Return [x, y] of the center of cell containing provided text 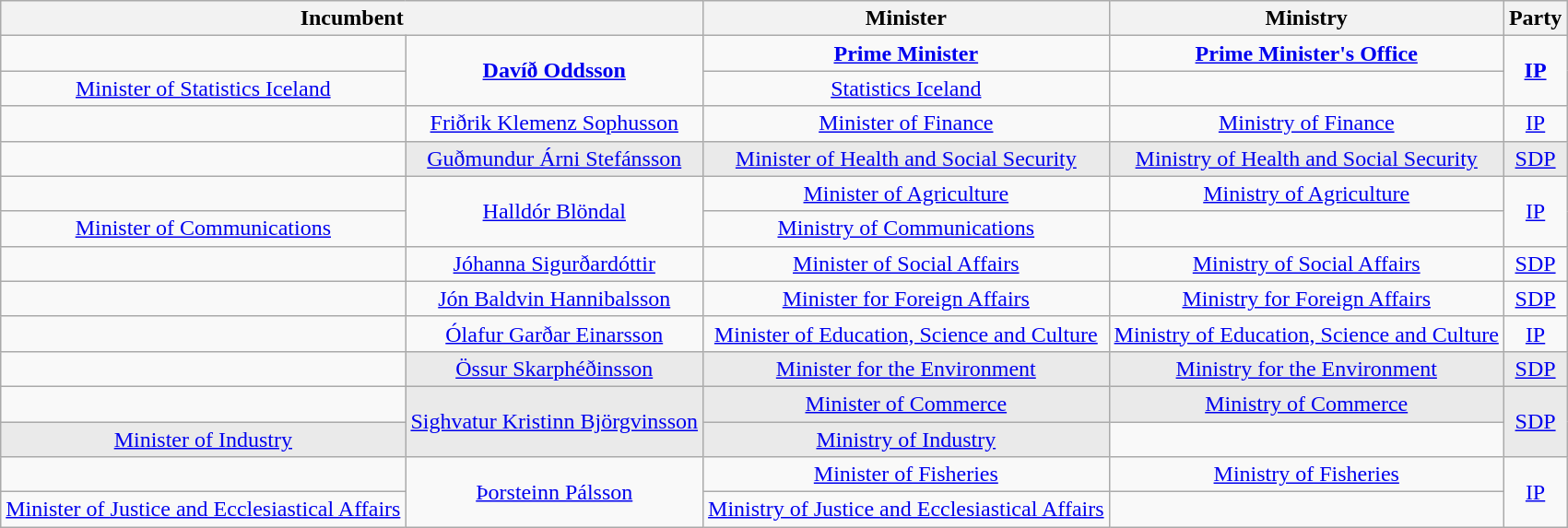
Ministry for the Environment [1306, 369]
Incumbent [352, 18]
Ministry for Foreign Affairs [1306, 299]
Össur Skarphéðinsson [555, 369]
Ministry of Fisheries [1306, 475]
Ministry of Commerce [1306, 404]
Minister of Communications [203, 229]
Minister of Justice and Ecclesiastical Affairs [203, 510]
Ministry of Social Affairs [1306, 264]
Jóhanna Sigurðardóttir [555, 264]
Minister of Fisheries [907, 475]
Ministry [1306, 18]
Minister of Social Affairs [907, 264]
Minister of Industry [203, 440]
Minister of Education, Science and Culture [907, 334]
Minister of Statistics Iceland [203, 88]
Þorsteinn Pálsson [555, 492]
Ministry of Justice and Ecclesiastical Affairs [907, 510]
Halldór Blöndal [555, 211]
Prime Minister [907, 53]
Party [1535, 18]
Ólafur Garðar Einarsson [555, 334]
Sighvatur Kristinn Björgvinsson [555, 421]
Minister for the Environment [907, 369]
Minister [907, 18]
Statistics Iceland [907, 88]
Minister of Finance [907, 123]
Davíð Oddsson [555, 71]
Minister for Foreign Affairs [907, 299]
Ministry of Education, Science and Culture [1306, 334]
Ministry of Industry [907, 440]
Guðmundur Árni Stefánsson [555, 158]
Prime Minister's Office [1306, 53]
Minister of Commerce [907, 404]
Minister of Agriculture [907, 194]
Minister of Health and Social Security [907, 158]
Ministry of Agriculture [1306, 194]
Friðrik Klemenz Sophusson [555, 123]
Jón Baldvin Hannibalsson [555, 299]
Ministry of Finance [1306, 123]
Ministry of Health and Social Security [1306, 158]
Ministry of Communications [907, 229]
